Capture the cell that displays the provided text and extract its [x, y] central coordinate. 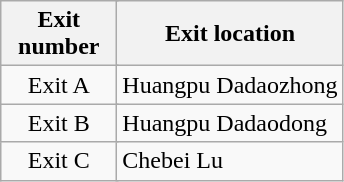
Huangpu Dadaozhong [230, 85]
Exit number [59, 34]
Exit B [59, 123]
Exit A [59, 85]
Exit C [59, 161]
Chebei Lu [230, 161]
Huangpu Dadaodong [230, 123]
Exit location [230, 34]
